From the cell containing the given text, extract its center point as [X, Y] coordinate. 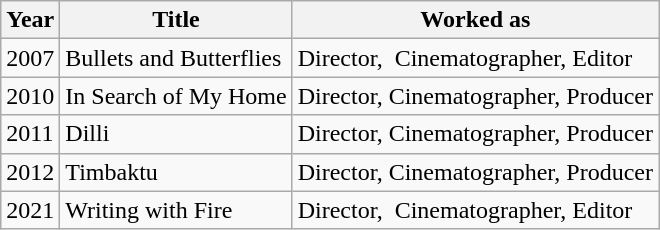
Timbaktu [176, 172]
Bullets and Butterflies [176, 58]
2011 [30, 134]
2012 [30, 172]
2021 [30, 210]
2010 [30, 96]
Dilli [176, 134]
Year [30, 20]
In Search of My Home [176, 96]
Worked as [475, 20]
2007 [30, 58]
Writing with Fire [176, 210]
Title [176, 20]
